Return [x, y] of the center of cell containing provided text 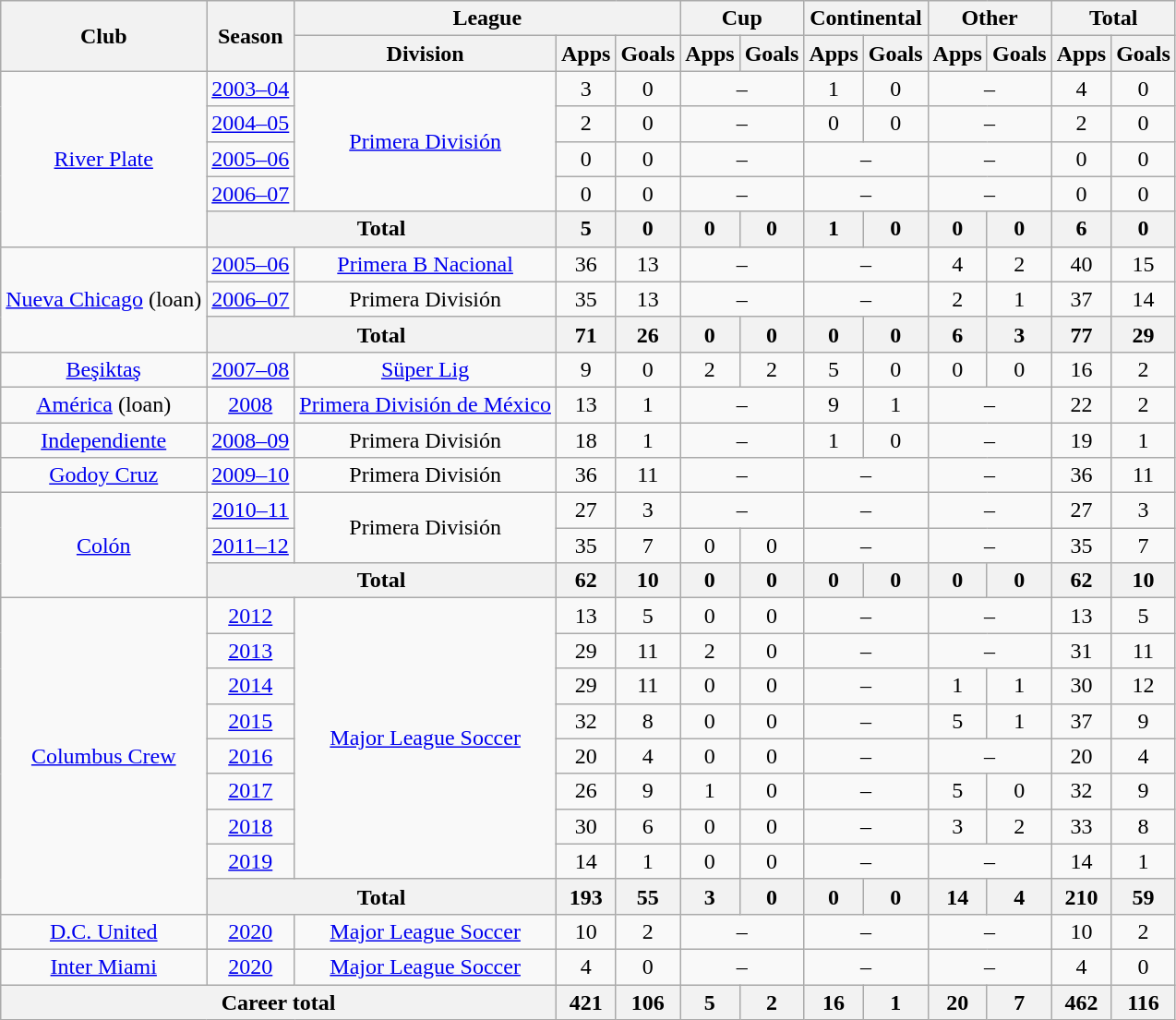
América (loan) [103, 404]
31 [1081, 651]
Nueva Chicago (loan) [103, 299]
19 [1081, 440]
Columbus Crew [103, 757]
2013 [251, 651]
River Plate [103, 159]
59 [1144, 896]
462 [1081, 1002]
55 [648, 896]
2008 [251, 404]
Division [426, 54]
106 [648, 1002]
40 [1081, 264]
2012 [251, 616]
Other [990, 18]
15 [1144, 264]
77 [1081, 334]
Cup [742, 18]
210 [1081, 896]
2017 [251, 791]
Career total [279, 1002]
116 [1144, 1002]
2008–09 [251, 440]
D.C. United [103, 931]
Colón [103, 546]
2004–05 [251, 124]
2010–11 [251, 510]
Süper Lig [426, 369]
71 [585, 334]
2015 [251, 721]
Beşiktaş [103, 369]
Primera División de México [426, 404]
33 [1081, 826]
2003–04 [251, 89]
2016 [251, 756]
12 [1144, 686]
Season [251, 36]
Club [103, 36]
2007–08 [251, 369]
Primera B Nacional [426, 264]
2009–10 [251, 475]
421 [585, 1002]
2019 [251, 861]
193 [585, 896]
Inter Miami [103, 966]
2014 [251, 686]
Godoy Cruz [103, 475]
2018 [251, 826]
2011–12 [251, 546]
Continental [866, 18]
22 [1081, 404]
League [487, 18]
Independiente [103, 440]
18 [585, 440]
